Search for the cell housing the specified text and yield its [x, y] center coordinate. 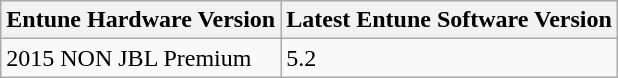
2015 NON JBL Premium [141, 58]
5.2 [450, 58]
Entune Hardware Version [141, 20]
Latest Entune Software Version [450, 20]
